Pinpoint the cell where the given text exists, returning its (X, Y) midpoint coordinate. 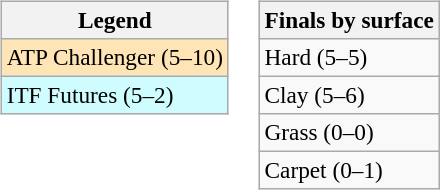
Clay (5–6) (349, 95)
Grass (0–0) (349, 133)
ATP Challenger (5–10) (114, 57)
Legend (114, 20)
ITF Futures (5–2) (114, 95)
Hard (5–5) (349, 57)
Finals by surface (349, 20)
Carpet (0–1) (349, 171)
